For the text-containing cell, return its midpoint in (X, Y) coordinate format. 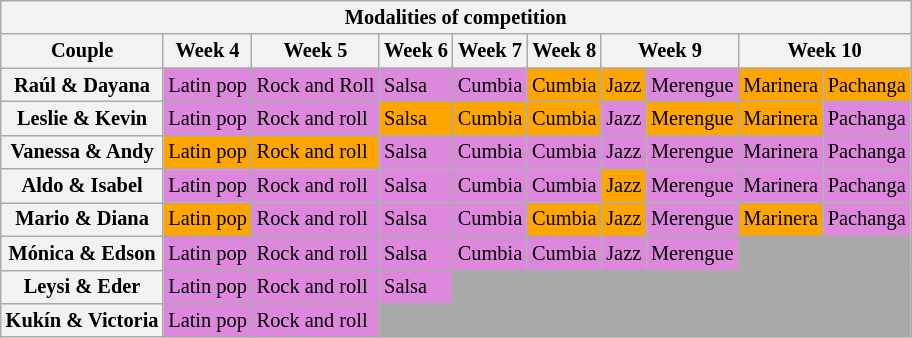
Week 8 (564, 51)
Couple (82, 51)
Vanessa & Andy (82, 152)
Week 5 (316, 51)
Leysi & Eder (82, 287)
Week 7 (490, 51)
Week 9 (670, 51)
Modalities of competition (456, 17)
Week 10 (824, 51)
Rock and Roll (316, 85)
Mario & Diana (82, 219)
Leslie & Kevin (82, 118)
Mónica & Edson (82, 253)
Kukín & Victoria (82, 320)
Aldo & Isabel (82, 186)
Week 4 (207, 51)
Week 6 (416, 51)
Raúl & Dayana (82, 85)
